Determine the (X, Y) coordinate at the center of the cell enclosing the given text.  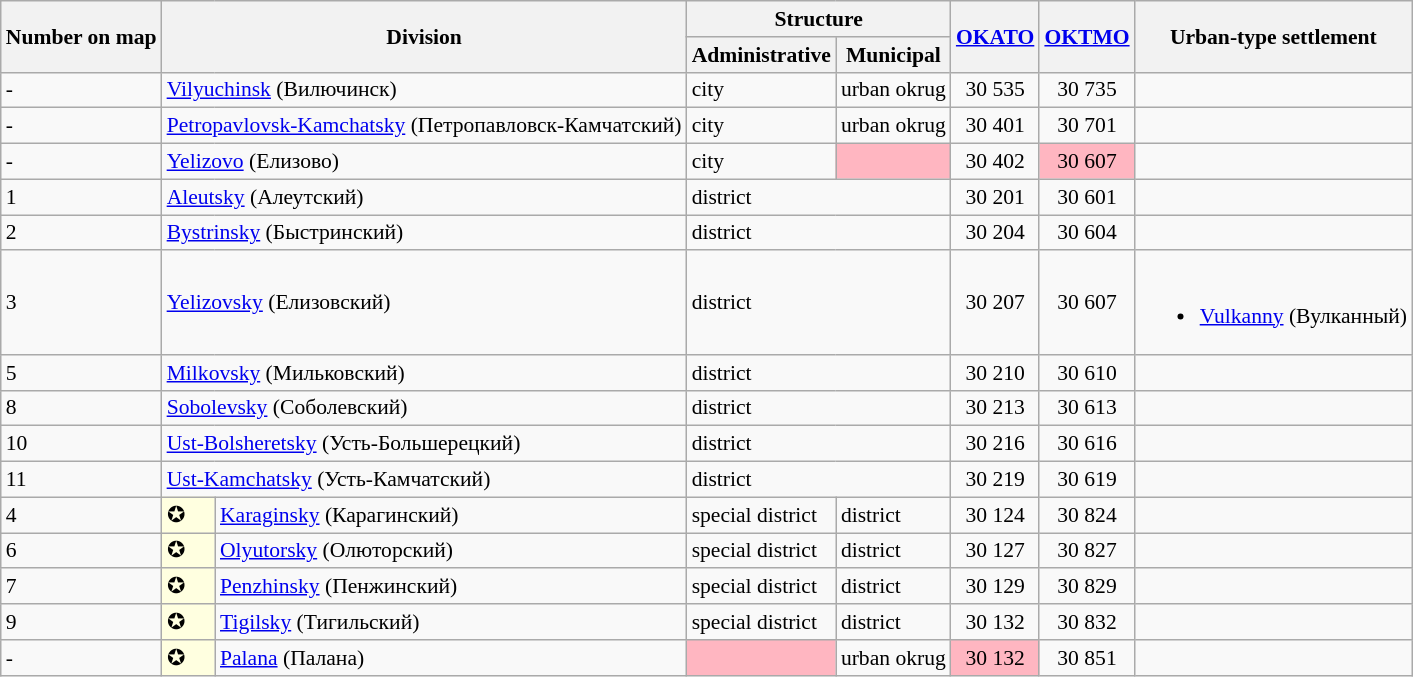
30 127 (995, 551)
OKATO (995, 36)
30 207 (995, 303)
30 535 (995, 90)
Bystrinsky (Быстринский) (424, 233)
Number on map (82, 36)
Milkovsky (Мильковский) (424, 373)
Division (424, 36)
5 (82, 373)
30 216 (995, 444)
30 610 (1086, 373)
Aleutsky (Алеутский) (424, 197)
30 210 (995, 373)
Sobolevsky (Соболевский) (424, 408)
4 (82, 515)
30 401 (995, 126)
30 213 (995, 408)
30 851 (1086, 658)
30 129 (995, 587)
Structure (819, 19)
Petropavlovsk-Kamchatsky (Петропавловск-Камчатский) (424, 126)
30 616 (1086, 444)
30 219 (995, 480)
Ust-Kamchatsky (Усть-Камчатский) (424, 480)
30 735 (1086, 90)
30 832 (1086, 622)
Vulkanny (Вулканный) (1274, 303)
OKTMO (1086, 36)
Urban-type settlement (1274, 36)
Tigilsky (Тигильский) (451, 622)
11 (82, 480)
Olyutorsky (Олюторский) (451, 551)
30 827 (1086, 551)
Palana (Палана) (451, 658)
Ust-Bolsheretsky (Усть-Большерецкий) (424, 444)
30 613 (1086, 408)
30 619 (1086, 480)
Karaginsky (Карагинский) (451, 515)
30 604 (1086, 233)
30 829 (1086, 587)
1 (82, 197)
30 402 (995, 162)
Municipal (894, 55)
30 124 (995, 515)
Administrative (762, 55)
2 (82, 233)
Yelizovo (Елизово) (424, 162)
30 824 (1086, 515)
Vilyuchinsk (Вилючинск) (424, 90)
30 201 (995, 197)
9 (82, 622)
30 204 (995, 233)
7 (82, 587)
6 (82, 551)
Yelizovsky (Елизовский) (424, 303)
3 (82, 303)
30 701 (1086, 126)
Penzhinsky (Пенжинский) (451, 587)
30 601 (1086, 197)
10 (82, 444)
8 (82, 408)
